Return (X, Y) of the center of cell containing provided text 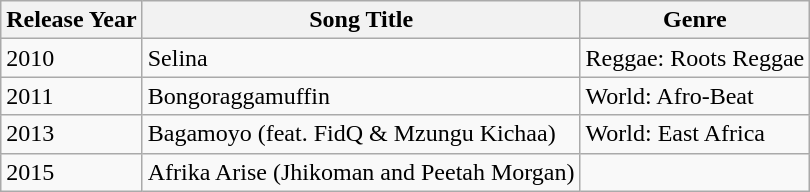
Genre (695, 20)
2015 (72, 172)
Afrika Arise (Jhikoman and Peetah Morgan) (361, 172)
2011 (72, 96)
Bagamoyo (feat. FidQ & Mzungu Kichaa) (361, 134)
World: Afro-Beat (695, 96)
Song Title (361, 20)
Release Year (72, 20)
World: East Africa (695, 134)
2013 (72, 134)
Selina (361, 58)
2010 (72, 58)
Bongoraggamuffin (361, 96)
Reggae: Roots Reggae (695, 58)
